Determine the [x, y] coordinate at the center of the cell enclosing the given text.  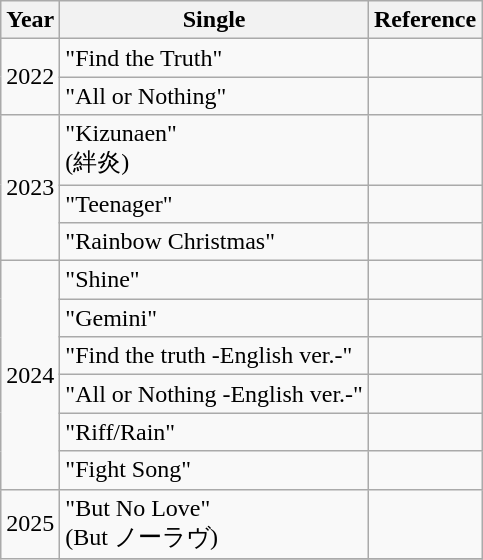
"Find the Truth" [214, 58]
2022 [30, 77]
"Gemini" [214, 318]
2024 [30, 375]
Reference [424, 20]
"Find the truth -English ver.-" [214, 356]
2023 [30, 188]
"Rainbow Christmas" [214, 242]
"All or Nothing -English ver.-" [214, 394]
"All or Nothing" [214, 96]
"Riff/Rain" [214, 432]
Single [214, 20]
"Teenager" [214, 203]
"But No Love" (But ノーラヴ) [214, 524]
"Kizunaen" (絆炎) [214, 150]
"Shine" [214, 280]
2025 [30, 524]
Year [30, 20]
"Fight Song" [214, 470]
